Output the [x, y] coordinate of the center of the cell containing the given text.  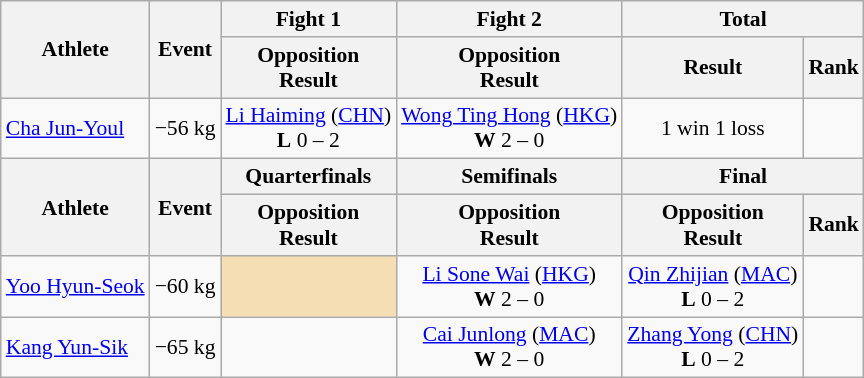
Final [743, 177]
Li Haiming (CHN)L 0 – 2 [308, 128]
Kang Yun-Sik [76, 348]
−60 kg [186, 286]
Quarterfinals [308, 177]
Zhang Yong (CHN)L 0 – 2 [712, 348]
Total [743, 19]
Cai Junlong (MAC)W 2 – 0 [509, 348]
Li Sone Wai (HKG)W 2 – 0 [509, 286]
−56 kg [186, 128]
Yoo Hyun-Seok [76, 286]
Fight 1 [308, 19]
Semifinals [509, 177]
Cha Jun-Youl [76, 128]
1 win 1 loss [712, 128]
Qin Zhijian (MAC)L 0 – 2 [712, 286]
−65 kg [186, 348]
Wong Ting Hong (HKG)W 2 – 0 [509, 128]
Fight 2 [509, 19]
Result [712, 68]
